Search for the cell housing the specified text and yield its [x, y] center coordinate. 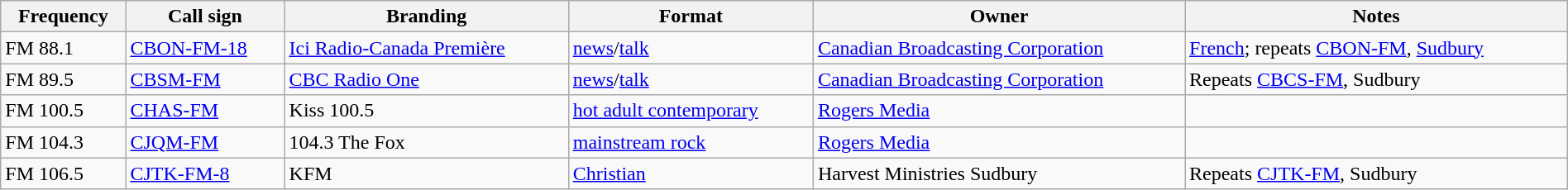
Owner [999, 17]
CHAS-FM [205, 111]
Repeats CJTK-FM, Sudbury [1376, 173]
FM 106.5 [63, 173]
KFM [427, 173]
Kiss 100.5 [427, 111]
Format [691, 17]
French; repeats CBON-FM, Sudbury [1376, 48]
Christian [691, 173]
FM 88.1 [63, 48]
mainstream rock [691, 142]
104.3 The Fox [427, 142]
Call sign [205, 17]
FM 104.3 [63, 142]
Frequency [63, 17]
Notes [1376, 17]
CBC Radio One [427, 79]
Harvest Ministries Sudbury [999, 173]
hot adult contemporary [691, 111]
Repeats CBCS-FM, Sudbury [1376, 79]
FM 89.5 [63, 79]
Branding [427, 17]
CBSM-FM [205, 79]
CJTK-FM-8 [205, 173]
CJQM-FM [205, 142]
Ici Radio-Canada Première [427, 48]
FM 100.5 [63, 111]
CBON-FM-18 [205, 48]
